Search for the cell housing the specified text and yield its (X, Y) center coordinate. 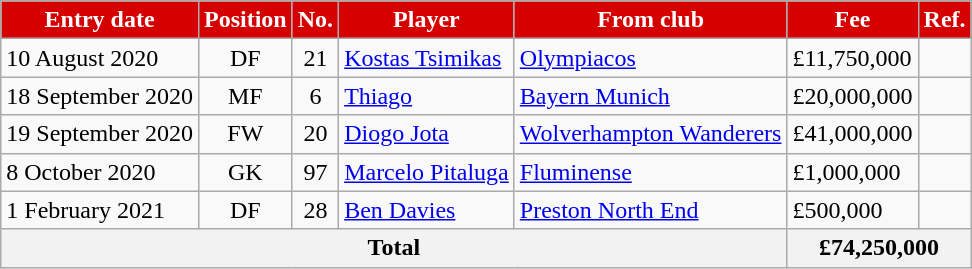
No. (315, 20)
£20,000,000 (852, 96)
£74,250,000 (879, 248)
Olympiacos (650, 58)
Bayern Munich (650, 96)
Marcelo Pitaluga (427, 172)
£41,000,000 (852, 134)
Fee (852, 20)
6 (315, 96)
Entry date (100, 20)
Diogo Jota (427, 134)
Ben Davies (427, 210)
10 August 2020 (100, 58)
18 September 2020 (100, 96)
£1,000,000 (852, 172)
Player (427, 20)
Kostas Tsimikas (427, 58)
28 (315, 210)
Preston North End (650, 210)
GK (245, 172)
21 (315, 58)
Position (245, 20)
£500,000 (852, 210)
Ref. (944, 20)
1 February 2021 (100, 210)
£11,750,000 (852, 58)
MF (245, 96)
19 September 2020 (100, 134)
97 (315, 172)
Thiago (427, 96)
From club (650, 20)
Total (394, 248)
Fluminense (650, 172)
20 (315, 134)
FW (245, 134)
8 October 2020 (100, 172)
Wolverhampton Wanderers (650, 134)
